Locate the cell with the specified text and output its [X, Y] center coordinate. 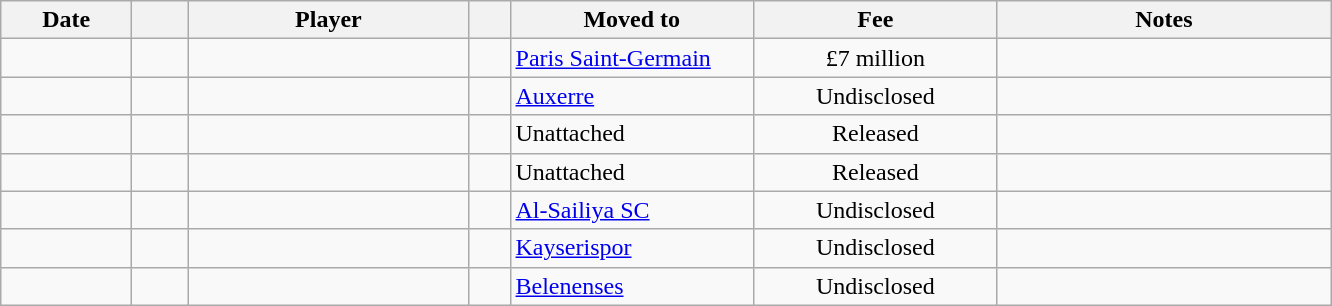
£7 million [876, 58]
Belenenses [632, 286]
Kayserispor [632, 248]
Fee [876, 20]
Date [66, 20]
Notes [1164, 20]
Player [328, 20]
Moved to [632, 20]
Paris Saint-Germain [632, 58]
Auxerre [632, 96]
Al-Sailiya SC [632, 210]
